Capture the cell that displays the provided text and extract its [X, Y] central coordinate. 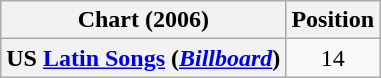
14 [333, 58]
Position [333, 20]
US Latin Songs (Billboard) [144, 58]
Chart (2006) [144, 20]
